Identify which cell holds the provided text, then report its (X, Y) central coordinate. 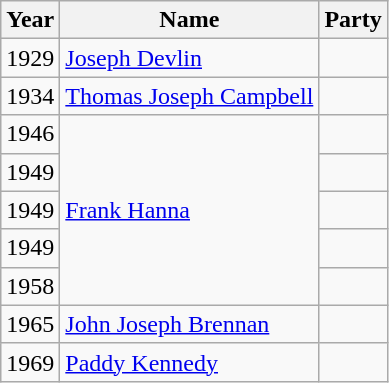
John Joseph Brennan (190, 324)
Joseph Devlin (190, 58)
Thomas Joseph Campbell (190, 96)
1946 (30, 134)
1934 (30, 96)
Paddy Kennedy (190, 362)
Party (353, 20)
Year (30, 20)
1969 (30, 362)
1958 (30, 286)
Frank Hanna (190, 210)
1965 (30, 324)
Name (190, 20)
1929 (30, 58)
